Return the (X, Y) coordinate for the center point of the cell that contains the specified text.  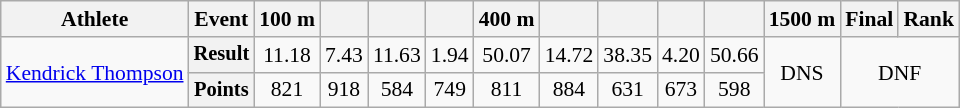
11.18 (287, 55)
38.35 (628, 55)
11.63 (397, 55)
100 m (287, 19)
7.43 (344, 55)
884 (570, 90)
50.66 (734, 55)
1.94 (450, 55)
1500 m (802, 19)
Rank (928, 19)
631 (628, 90)
DNS (802, 72)
DNF (900, 72)
Result (222, 55)
Kendrick Thompson (95, 72)
14.72 (570, 55)
811 (507, 90)
400 m (507, 19)
50.07 (507, 55)
Points (222, 90)
4.20 (681, 55)
Athlete (95, 19)
749 (450, 90)
Final (869, 19)
918 (344, 90)
821 (287, 90)
Event (222, 19)
584 (397, 90)
598 (734, 90)
673 (681, 90)
